For the text-containing cell, return its midpoint in [X, Y] coordinate format. 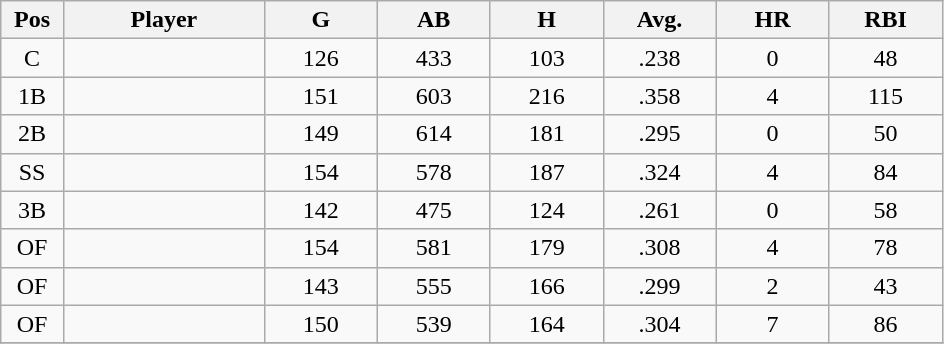
126 [320, 58]
539 [434, 324]
SS [32, 172]
581 [434, 248]
142 [320, 210]
43 [886, 286]
AB [434, 20]
179 [546, 248]
.308 [660, 248]
181 [546, 134]
149 [320, 134]
.324 [660, 172]
.261 [660, 210]
2 [772, 286]
Pos [32, 20]
150 [320, 324]
.299 [660, 286]
164 [546, 324]
614 [434, 134]
58 [886, 210]
50 [886, 134]
C [32, 58]
RBI [886, 20]
84 [886, 172]
475 [434, 210]
1B [32, 96]
143 [320, 286]
3B [32, 210]
166 [546, 286]
7 [772, 324]
H [546, 20]
.358 [660, 96]
115 [886, 96]
48 [886, 58]
124 [546, 210]
603 [434, 96]
151 [320, 96]
555 [434, 286]
Player [164, 20]
2B [32, 134]
187 [546, 172]
103 [546, 58]
578 [434, 172]
216 [546, 96]
HR [772, 20]
G [320, 20]
.295 [660, 134]
433 [434, 58]
.238 [660, 58]
.304 [660, 324]
86 [886, 324]
78 [886, 248]
Avg. [660, 20]
